For the text-containing cell, return its midpoint in [X, Y] coordinate format. 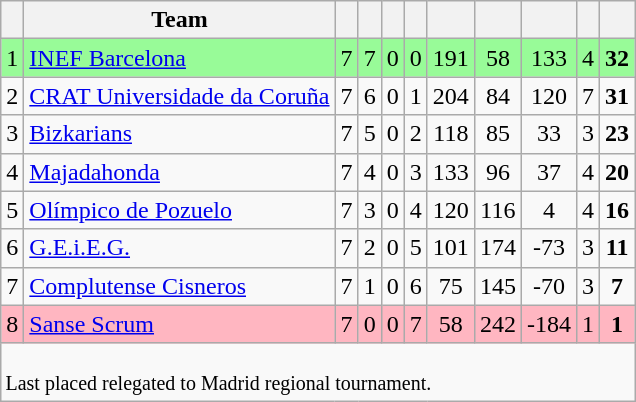
INEF Barcelona [180, 58]
204 [450, 96]
CRAT Universidade da Coruña [180, 96]
G.E.i.E.G. [180, 248]
-73 [548, 248]
11 [618, 248]
75 [450, 286]
37 [548, 172]
191 [450, 58]
174 [498, 248]
Majadahonda [180, 172]
242 [498, 324]
31 [618, 96]
145 [498, 286]
96 [498, 172]
Complutense Cisneros [180, 286]
Team [180, 20]
20 [618, 172]
-70 [548, 286]
16 [618, 210]
23 [618, 134]
Olímpico de Pozuelo [180, 210]
118 [450, 134]
Last placed relegated to Madrid regional tournament. [318, 372]
84 [498, 96]
8 [12, 324]
101 [450, 248]
116 [498, 210]
32 [618, 58]
Bizkarians [180, 134]
85 [498, 134]
-184 [548, 324]
33 [548, 134]
Sanse Scrum [180, 324]
